From the cell containing the given text, extract its center point as [x, y] coordinate. 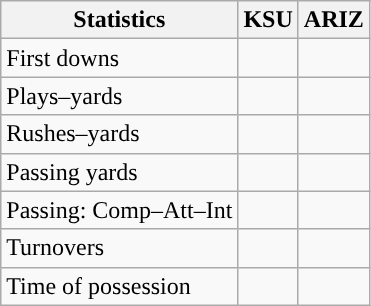
ARIZ [334, 20]
Rushes–yards [120, 134]
Passing: Comp–Att–Int [120, 210]
Passing yards [120, 172]
Time of possession [120, 286]
KSU [268, 20]
Statistics [120, 20]
First downs [120, 58]
Plays–yards [120, 96]
Turnovers [120, 248]
